Search for the cell housing the specified text and yield its (x, y) center coordinate. 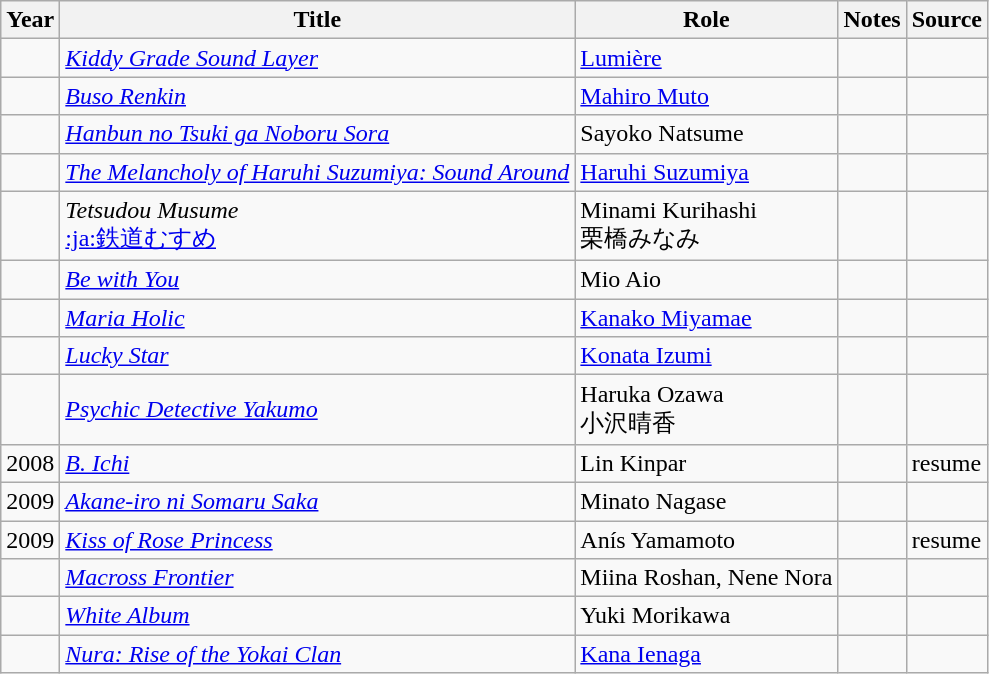
Haruka Ozawa小沢晴香 (706, 410)
Kiss of Rose Princess (318, 539)
Buso Renkin (318, 96)
B. Ichi (318, 463)
Year (30, 20)
Title (318, 20)
Konata Izumi (706, 356)
Miina Roshan, Nene Nora (706, 578)
Akane-iro ni Somaru Saka (318, 501)
Lumière (706, 58)
Kana Ienaga (706, 654)
The Melancholy of Haruhi Suzumiya: Sound Around (318, 172)
Be with You (318, 280)
Mahiro Muto (706, 96)
Lin Kinpar (706, 463)
Source (946, 20)
Macross Frontier (318, 578)
Kiddy Grade Sound Layer (318, 58)
Yuki Morikawa (706, 616)
Psychic Detective Yakumo (318, 410)
Hanbun no Tsuki ga Noboru Sora (318, 134)
Maria Holic (318, 318)
Lucky Star (318, 356)
Haruhi Suzumiya (706, 172)
Role (706, 20)
Mio Aio (706, 280)
Nura: Rise of the Yokai Clan (318, 654)
2008 (30, 463)
White Album (318, 616)
Anís Yamamoto (706, 539)
Minami Kurihashi栗橋みなみ (706, 226)
Minato Nagase (706, 501)
Tetsudou Musume:ja:鉄道むすめ (318, 226)
Sayoko Natsume (706, 134)
Notes (872, 20)
Kanako Miyamae (706, 318)
